From the cell containing the given text, extract its center point as (x, y) coordinate. 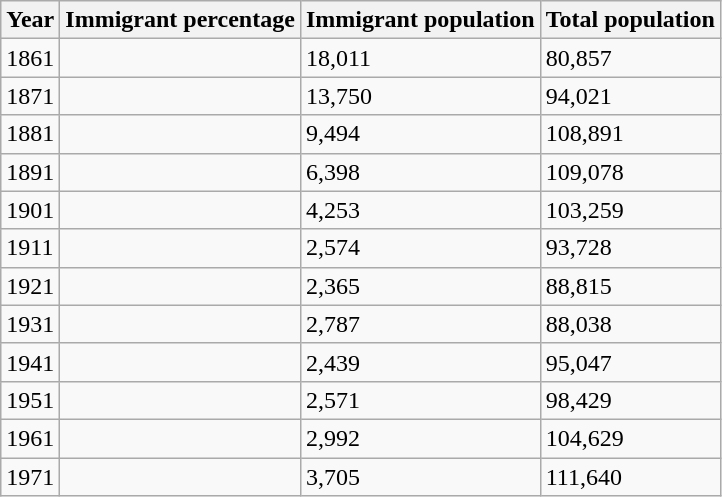
104,629 (630, 438)
93,728 (630, 248)
111,640 (630, 477)
Immigrant percentage (180, 20)
98,429 (630, 400)
4,253 (420, 210)
1961 (30, 438)
18,011 (420, 58)
1901 (30, 210)
1971 (30, 477)
103,259 (630, 210)
1931 (30, 324)
Total population (630, 20)
2,439 (420, 362)
1921 (30, 286)
1941 (30, 362)
Year (30, 20)
2,787 (420, 324)
1871 (30, 96)
88,038 (630, 324)
6,398 (420, 172)
94,021 (630, 96)
80,857 (630, 58)
Immigrant population (420, 20)
2,365 (420, 286)
1861 (30, 58)
95,047 (630, 362)
9,494 (420, 134)
3,705 (420, 477)
88,815 (630, 286)
2,992 (420, 438)
1951 (30, 400)
2,571 (420, 400)
109,078 (630, 172)
13,750 (420, 96)
1881 (30, 134)
1891 (30, 172)
2,574 (420, 248)
108,891 (630, 134)
1911 (30, 248)
